Locate the cell with the specified text and output its [X, Y] center coordinate. 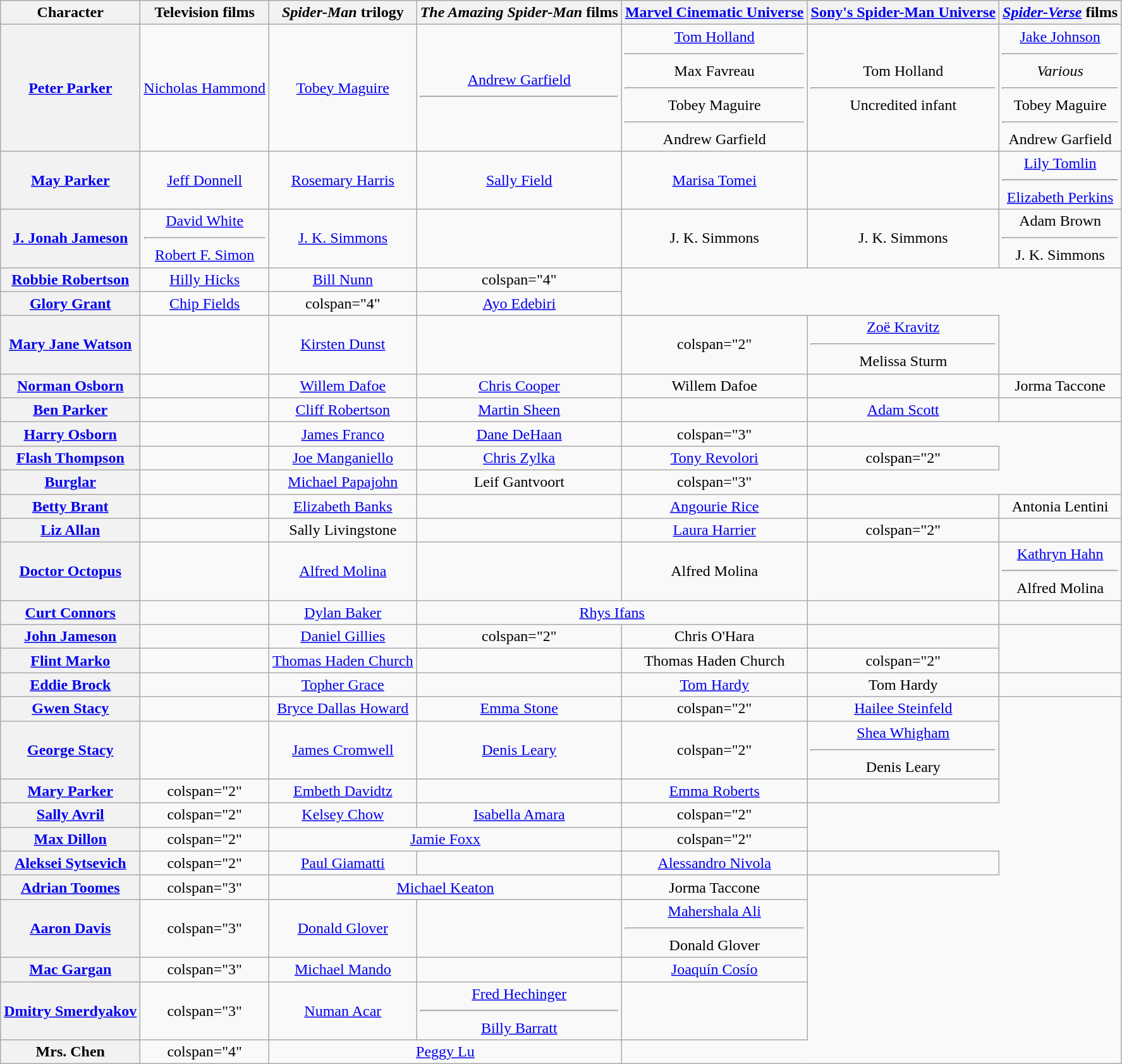
Leif Gantvoort [519, 482]
Jeff Donnell [205, 180]
Isabella Amara [519, 815]
Dylan Baker [343, 613]
Peggy Lu [445, 1052]
Glory Grant [71, 303]
Lily TomlinElizabeth Perkins [1061, 180]
George Stacy [71, 750]
Michael Mando [343, 969]
Zoë KravitzMelissa Sturm [903, 345]
Jake JohnsonVariousTobey MaguireAndrew Garfield [1061, 88]
Marisa Tomei [714, 180]
Television films [205, 13]
Emma Roberts [714, 791]
David WhiteRobert F. Simon [205, 238]
Sally Livingstone [343, 530]
Adam Scott [903, 410]
Hailee Steinfeld [903, 709]
Michael Papajohn [343, 482]
Tobey Maguire [343, 88]
Sally Field [519, 180]
Ben Parker [71, 410]
Angourie Rice [714, 506]
Eddie Brock [71, 685]
Cliff Robertson [343, 410]
Laura Harrier [714, 530]
Donald Glover [343, 928]
John Jameson [71, 637]
Topher Grace [343, 685]
James Cromwell [343, 750]
Betty Brant [71, 506]
Andrew Garfield [519, 88]
Flash Thompson [71, 458]
Emma Stone [519, 709]
Bill Nunn [343, 279]
Max Dillon [71, 839]
Rosemary Harris [343, 180]
Dane DeHaan [519, 434]
Mahershala AliDonald Glover [714, 928]
Joe Manganiello [343, 458]
Adam BrownJ. K. Simmons [1061, 238]
Mary Jane Watson [71, 345]
Chip Fields [205, 303]
Kathryn Hahn Alfred Molina [1061, 572]
Joaquín Cosío [714, 969]
Alessandro Nivola [714, 863]
Ayo Edebiri [519, 303]
J. Jonah Jameson [71, 238]
Kirsten Dunst [343, 345]
Robbie Robertson [71, 279]
Tony Revolori [714, 458]
Norman Osborn [71, 386]
Hilly Hicks [205, 279]
Spider-Man trilogy [343, 13]
Harry Osborn [71, 434]
Doctor Octopus [71, 572]
Dmitry Smerdyakov [71, 1010]
Paul Giamatti [343, 863]
Liz Allan [71, 530]
Aleksei Sytsevich [71, 863]
Bryce Dallas Howard [343, 709]
Mrs. Chen [71, 1052]
Aaron Davis [71, 928]
Mac Gargan [71, 969]
May Parker [71, 180]
Chris O'Hara [714, 637]
Spider-Verse films [1061, 13]
Chris Cooper [519, 386]
Rhys Ifans [612, 613]
Flint Marko [71, 661]
Numan Acar [343, 1010]
Gwen Stacy [71, 709]
Adrian Toomes [71, 887]
Daniel Gillies [343, 637]
Marvel Cinematic Universe [714, 13]
Elizabeth Banks [343, 506]
Chris Zylka [519, 458]
Fred HechingerBilly Barratt [519, 1010]
Nicholas Hammond [205, 88]
Shea WhighamDenis Leary [903, 750]
Curt Connors [71, 613]
Burglar [71, 482]
Antonia Lentini [1061, 506]
Michael Keaton [445, 887]
James Franco [343, 434]
Kelsey Chow [343, 815]
Sally Avril [71, 815]
Character [71, 13]
Jamie Foxx [445, 839]
Tom Holland Uncredited infant [903, 88]
Martin Sheen [519, 410]
Tom HollandMax Favreau Tobey MaguireAndrew Garfield [714, 88]
The Amazing Spider-Man films [519, 13]
Embeth Davidtz [343, 791]
Peter Parker [71, 88]
Sony's Spider-Man Universe [903, 13]
Denis Leary [519, 750]
Mary Parker [71, 791]
